Scan for the cell matching the given text and deliver its [X, Y] coordinate at center. 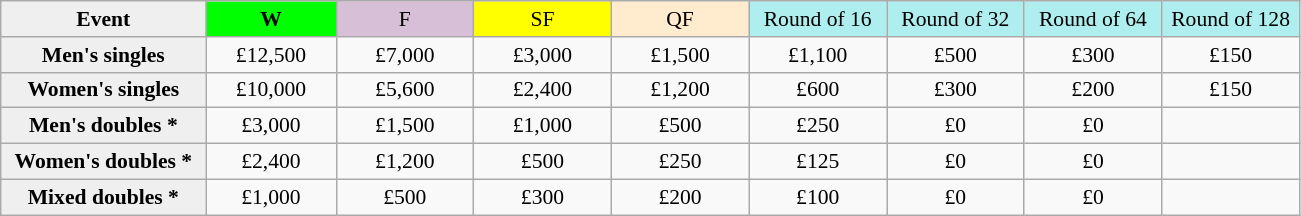
Women's singles [104, 90]
Round of 64 [1093, 19]
QF [680, 19]
Round of 32 [955, 19]
£100 [818, 197]
Men's doubles * [104, 126]
W [271, 19]
£600 [818, 90]
F [405, 19]
£12,500 [271, 55]
Women's doubles * [104, 162]
Event [104, 19]
Round of 16 [818, 19]
£7,000 [405, 55]
Mixed doubles * [104, 197]
Round of 128 [1231, 19]
SF [543, 19]
£5,600 [405, 90]
£1,100 [818, 55]
£10,000 [271, 90]
£125 [818, 162]
Men's singles [104, 55]
